Provide the (x, y) coordinate of the cell's center where the given text is located.  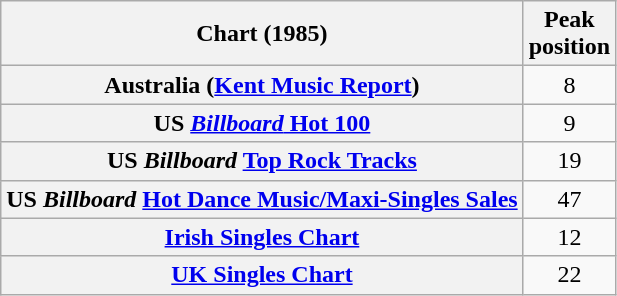
US Billboard Top Rock Tracks (262, 161)
Irish Singles Chart (262, 237)
UK Singles Chart (262, 275)
8 (569, 85)
9 (569, 123)
Australia (Kent Music Report) (262, 85)
47 (569, 199)
22 (569, 275)
US Billboard Hot Dance Music/Maxi-Singles Sales (262, 199)
US Billboard Hot 100 (262, 123)
19 (569, 161)
Peakposition (569, 34)
Chart (1985) (262, 34)
12 (569, 237)
